Capture the cell that displays the provided text and extract its [X, Y] central coordinate. 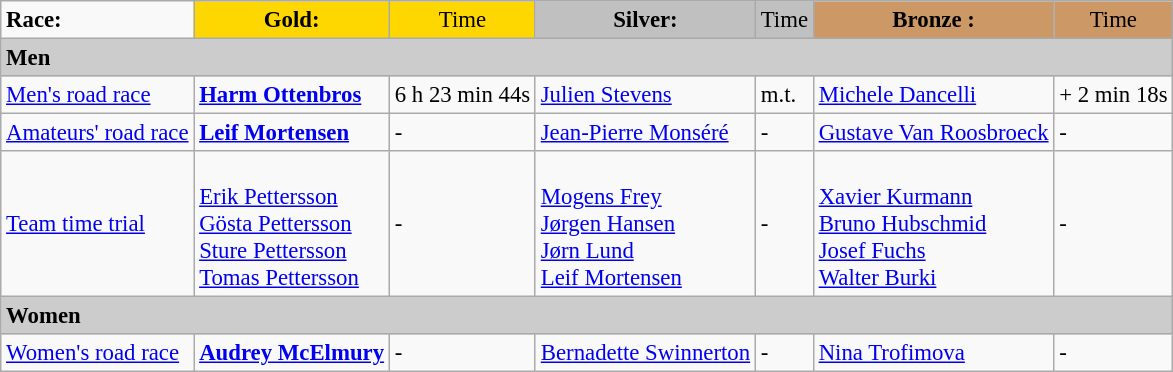
Erik Pettersson Gösta Pettersson Sture Pettersson Tomas Pettersson [292, 224]
Silver: [645, 20]
Harm Ottenbros [292, 95]
Mogens Frey Jørgen Hansen Jørn Lund Leif Mortensen [645, 224]
Gustave Van Roosbroeck [933, 133]
Amateurs' road race [98, 133]
Race: [98, 20]
Xavier Kurmann Bruno Hubschmid Josef Fuchs Walter Burki [933, 224]
Jean-Pierre Monséré [645, 133]
Bronze : [933, 20]
+ 2 min 18s [1114, 95]
Women [587, 316]
Julien Stevens [645, 95]
Leif Mortensen [292, 133]
m.t. [784, 95]
Men's road race [98, 95]
Bernadette Swinnerton [645, 353]
Men [587, 58]
6 h 23 min 44s [462, 95]
Gold: [292, 20]
Nina Trofimova [933, 353]
Michele Dancelli [933, 95]
Women's road race [98, 353]
Audrey McElmury [292, 353]
Team time trial [98, 224]
